Return [X, Y] of the center of cell containing provided text 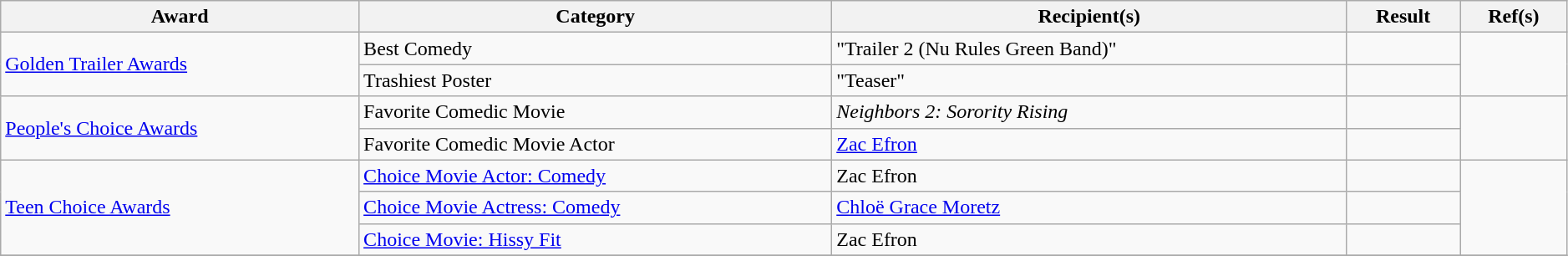
People's Choice Awards [180, 128]
Category [596, 17]
"Trailer 2 (Nu Rules Green Band)" [1089, 49]
Chloë Grace Moretz [1089, 207]
Golden Trailer Awards [180, 64]
Award [180, 17]
Result [1403, 17]
Choice Movie Actress: Comedy [596, 207]
Trashiest Poster [596, 80]
Choice Movie Actor: Comedy [596, 176]
Teen Choice Awards [180, 207]
Favorite Comedic Movie Actor [596, 144]
Recipient(s) [1089, 17]
Favorite Comedic Movie [596, 112]
"Teaser" [1089, 80]
Ref(s) [1514, 17]
Neighbors 2: Sorority Rising [1089, 112]
Choice Movie: Hissy Fit [596, 239]
Best Comedy [596, 49]
